Find where the given text appears and provide that cell's center as (X, Y) coordinate. 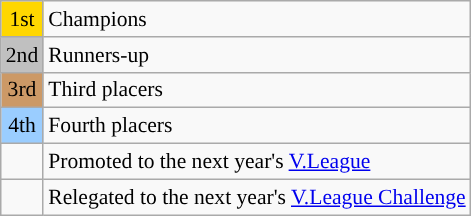
Fourth placers (256, 126)
Relegated to the next year's V.League Challenge (256, 197)
Third placers (256, 90)
3rd (22, 90)
4th (22, 126)
Runners-up (256, 55)
Promoted to the next year's V.League (256, 162)
1st (22, 19)
2nd (22, 55)
Champions (256, 19)
